Output the [x, y] coordinate of the center of the cell containing the given text.  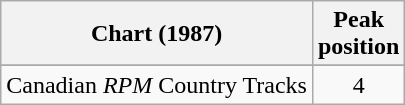
4 [358, 85]
Chart (1987) [157, 34]
Peakposition [358, 34]
Canadian RPM Country Tracks [157, 85]
